Find where the given text appears and provide that cell's center as (X, Y) coordinate. 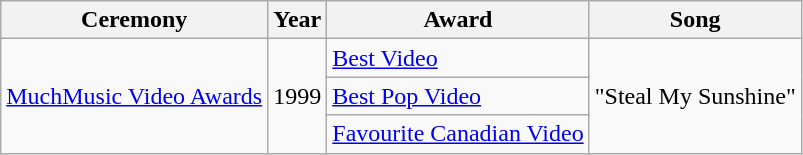
"Steal My Sunshine" (695, 96)
1999 (298, 96)
Best Video (458, 58)
Year (298, 20)
Favourite Canadian Video (458, 134)
Award (458, 20)
Ceremony (134, 20)
Best Pop Video (458, 96)
Song (695, 20)
MuchMusic Video Awards (134, 96)
